Search for the cell housing the specified text and yield its [x, y] center coordinate. 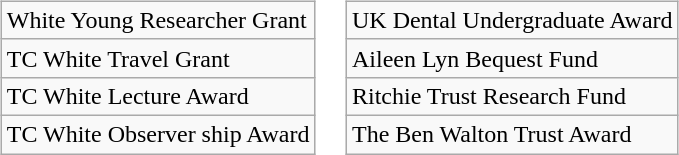
UK Dental Undergraduate Award [512, 20]
TC White Observer ship Award [158, 134]
Aileen Lyn Bequest Fund [512, 58]
TC White Lecture Award [158, 96]
TC White Travel Grant [158, 58]
Ritchie Trust Research Fund [512, 96]
The Ben Walton Trust Award [512, 134]
White Young Researcher Grant [158, 20]
